Return the [x, y] coordinate for the center point of the cell that contains the specified text.  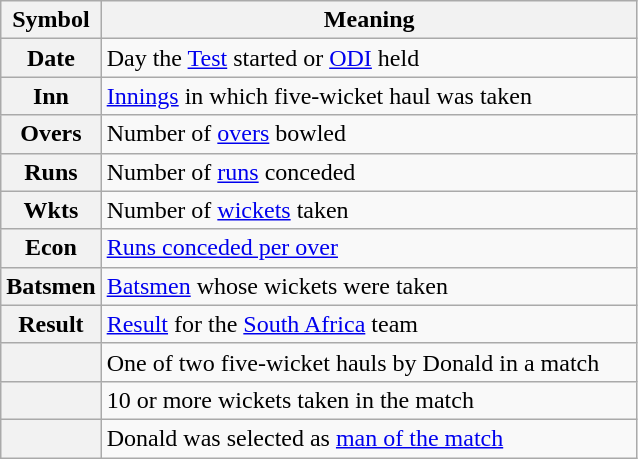
Econ [51, 248]
Overs [51, 134]
Batsmen [51, 286]
10 or more wickets taken in the match [369, 400]
Day the Test started or ODI held [369, 58]
Meaning [369, 20]
Symbol [51, 20]
Number of wickets taken [369, 210]
Batsmen whose wickets were taken [369, 286]
Runs [51, 172]
Number of runs conceded [369, 172]
Donald was selected as man of the match [369, 438]
Runs conceded per over [369, 248]
Innings in which five-wicket haul was taken [369, 96]
Number of overs bowled [369, 134]
Result for the South Africa team [369, 324]
Result [51, 324]
Inn [51, 96]
Wkts [51, 210]
Date [51, 58]
One of two five-wicket hauls by Donald in a match [369, 362]
